Detect which cell encompasses the target text, then output its (X, Y) center coordinate. 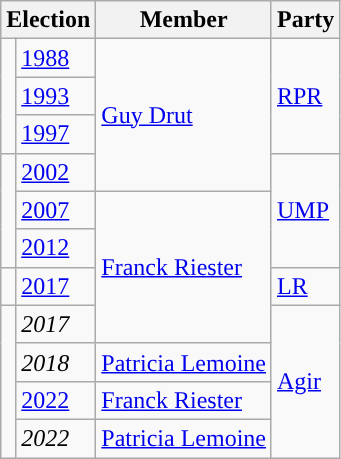
Guy Drut (184, 115)
2012 (56, 248)
Party (305, 20)
LR (305, 286)
UMP (305, 210)
2002 (56, 172)
Election (48, 20)
RPR (305, 96)
1993 (56, 96)
1988 (56, 58)
2007 (56, 210)
2018 (56, 362)
Member (184, 20)
Agir (305, 381)
1997 (56, 134)
